Find where the given text appears and provide that cell's center as [x, y] coordinate. 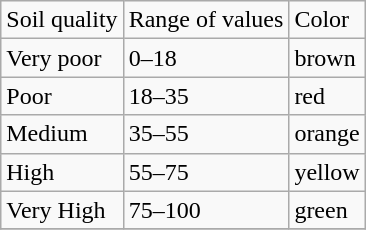
Poor [62, 96]
35–55 [206, 134]
75–100 [206, 210]
High [62, 172]
brown [327, 58]
green [327, 210]
Very High [62, 210]
Medium [62, 134]
55–75 [206, 172]
Soil quality [62, 20]
yellow [327, 172]
Very poor [62, 58]
red [327, 96]
orange [327, 134]
Color [327, 20]
18–35 [206, 96]
Range of values [206, 20]
0–18 [206, 58]
